Determine the [x, y] coordinate at the center of the cell enclosing the given text.  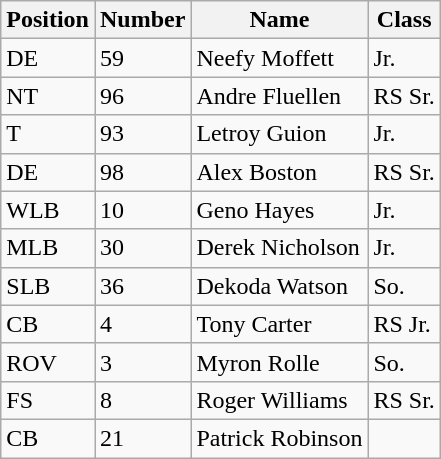
4 [142, 324]
Alex Boston [280, 172]
10 [142, 210]
Number [142, 20]
Neefy Moffett [280, 58]
Name [280, 20]
WLB [48, 210]
59 [142, 58]
FS [48, 400]
MLB [48, 248]
Myron Rolle [280, 362]
Derek Nicholson [280, 248]
98 [142, 172]
Class [404, 20]
8 [142, 400]
T [48, 134]
96 [142, 96]
36 [142, 286]
30 [142, 248]
Geno Hayes [280, 210]
Letroy Guion [280, 134]
93 [142, 134]
ROV [48, 362]
3 [142, 362]
Position [48, 20]
Roger Williams [280, 400]
21 [142, 438]
SLB [48, 286]
Patrick Robinson [280, 438]
RS Jr. [404, 324]
Dekoda Watson [280, 286]
Andre Fluellen [280, 96]
NT [48, 96]
Tony Carter [280, 324]
